Identify which cell holds the provided text, then report its [X, Y] central coordinate. 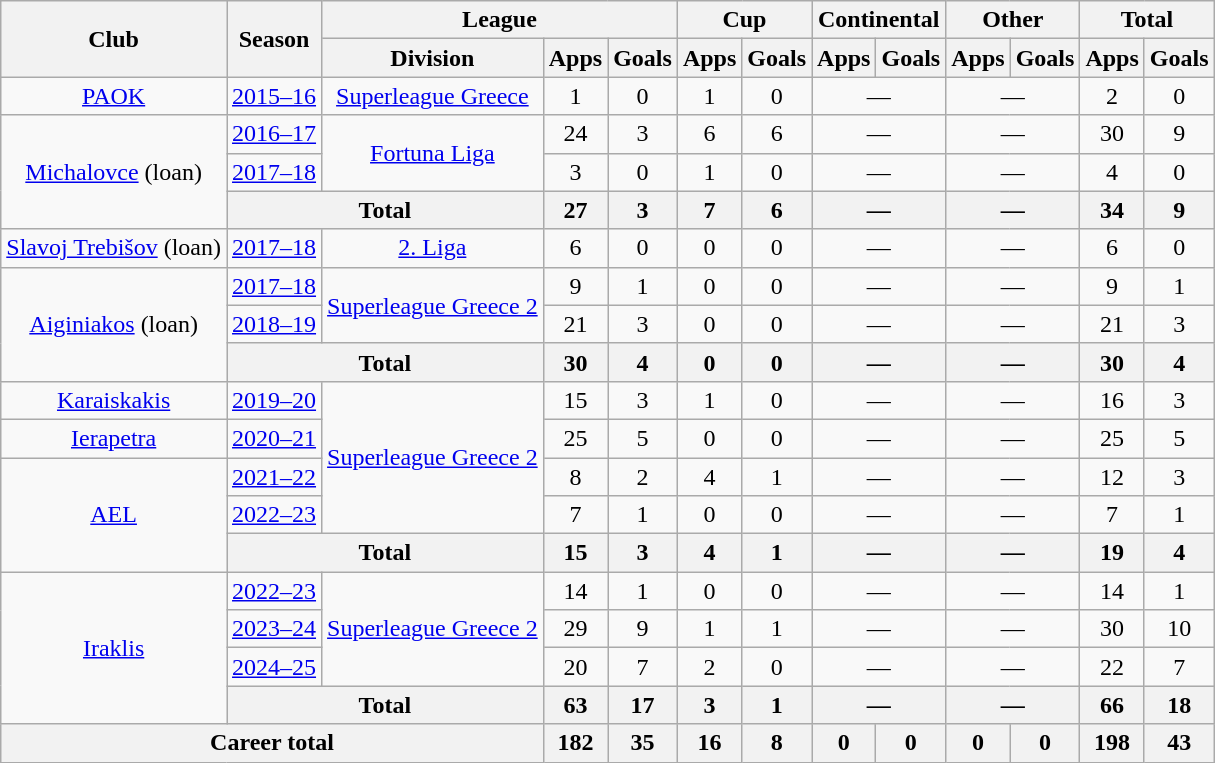
22 [1112, 667]
2024–25 [274, 667]
182 [575, 743]
Division [433, 58]
Season [274, 39]
18 [1179, 705]
43 [1179, 743]
Fortuna Liga [433, 153]
Iraklis [114, 648]
2023–24 [274, 629]
Ierapetra [114, 438]
Michalovce (loan) [114, 172]
Aiginiakos (loan) [114, 324]
Club [114, 39]
17 [643, 705]
34 [1112, 210]
35 [643, 743]
Slavoj Trebišov (loan) [114, 248]
2016–17 [274, 134]
2018–19 [274, 324]
2015–16 [274, 96]
198 [1112, 743]
PAOK [114, 96]
Career total [272, 743]
Continental [879, 20]
Karaiskakis [114, 400]
Cup [744, 20]
24 [575, 134]
10 [1179, 629]
29 [575, 629]
2019–20 [274, 400]
19 [1112, 553]
66 [1112, 705]
Other [1013, 20]
12 [1112, 477]
2020–21 [274, 438]
20 [575, 667]
Superleague Greece [433, 96]
League [500, 20]
AEL [114, 515]
27 [575, 210]
2. Liga [433, 248]
63 [575, 705]
2021–22 [274, 477]
